Scan for the cell matching the given text and deliver its [x, y] coordinate at center. 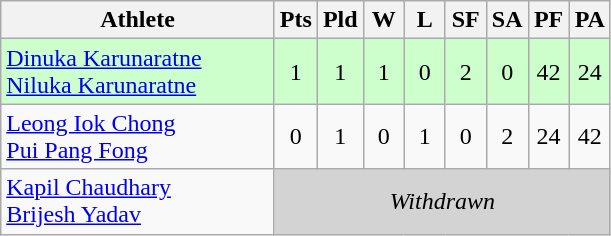
W [384, 20]
SA [507, 20]
Pts [296, 20]
Dinuka Karunaratne Niluka Karunaratne [138, 72]
PA [590, 20]
Athlete [138, 20]
SF [466, 20]
Withdrawn [442, 202]
Pld [340, 20]
L [424, 20]
PF [548, 20]
Leong Iok Chong Pui Pang Fong [138, 136]
Kapil Chaudhary Brijesh Yadav [138, 202]
